For the text-containing cell, return its midpoint in [x, y] coordinate format. 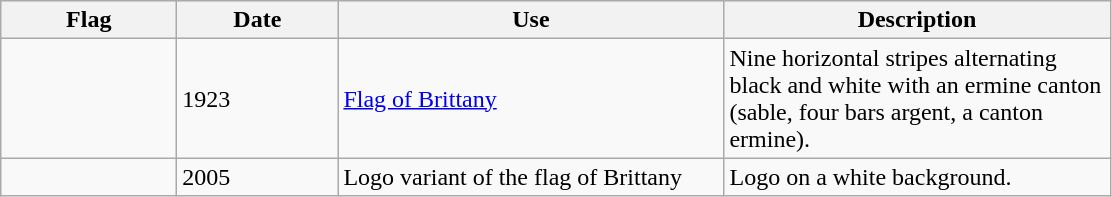
Logo on a white background. [917, 177]
Use [531, 20]
Flag of Brittany [531, 98]
Date [258, 20]
Description [917, 20]
Nine horizontal stripes alternating black and white with an ermine canton (sable, four bars argent, a canton ermine). [917, 98]
Flag [89, 20]
Logo variant of the flag of Brittany [531, 177]
2005 [258, 177]
1923 [258, 98]
